Identify which cell holds the provided text, then report its [x, y] central coordinate. 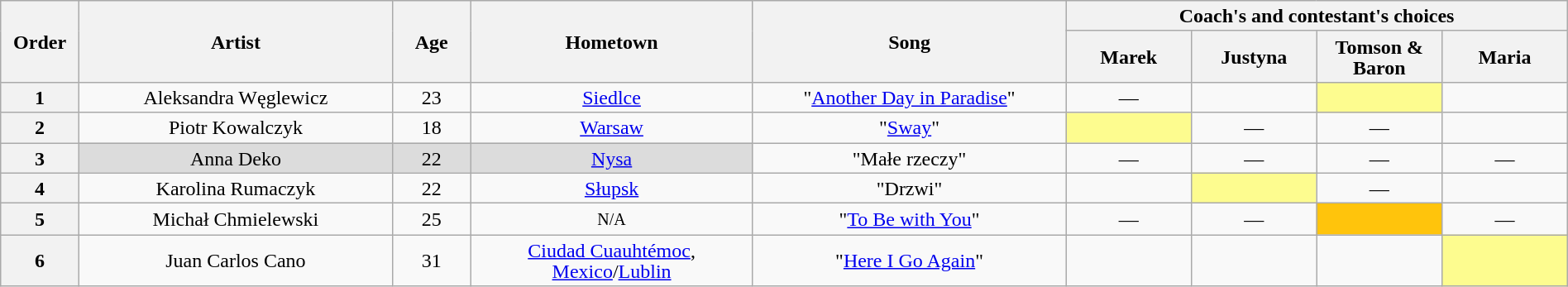
5 [40, 219]
1 [40, 98]
Juan Carlos Cano [235, 261]
Marek [1129, 56]
"Drzwi" [910, 189]
"To Be with You" [910, 219]
Piotr Kowalczyk [235, 127]
Ciudad Cuauhtémoc, Mexico/Lublin [612, 261]
Anna Deko [235, 157]
Maria [1505, 56]
N/A [612, 219]
Order [40, 41]
Aleksandra Węglewicz [235, 98]
Siedlce [612, 98]
"Małe rzeczy" [910, 157]
2 [40, 127]
Michał Chmielewski [235, 219]
Coach's and contestant's choices [1317, 17]
Justyna [1255, 56]
Artist [235, 41]
31 [432, 261]
Age [432, 41]
Song [910, 41]
18 [432, 127]
3 [40, 157]
Hometown [612, 41]
Słupsk [612, 189]
Tomson & Baron [1379, 56]
"Another Day in Paradise" [910, 98]
4 [40, 189]
Nysa [612, 157]
Karolina Rumaczyk [235, 189]
25 [432, 219]
6 [40, 261]
"Here I Go Again" [910, 261]
"Sway" [910, 127]
23 [432, 98]
Warsaw [612, 127]
